Capture the cell that displays the provided text and extract its (x, y) central coordinate. 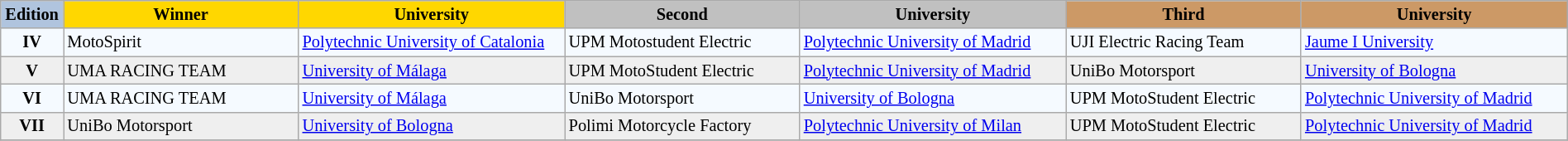
UPM Motostudent Electric (682, 42)
Polimi Motorcycle Factory (682, 126)
Polytechnic University of Catalonia (432, 42)
UJI Electric Racing Team (1183, 42)
VI (32, 98)
Winner (181, 14)
Jaume I University (1434, 42)
VII (32, 126)
Edition (32, 14)
V (32, 70)
Polytechnic University of Milan (933, 126)
Second (682, 14)
Third (1183, 14)
MotoSpirit (181, 42)
IV (32, 42)
